Extract the (X, Y) coordinate from the center of the cell holding the provided text.  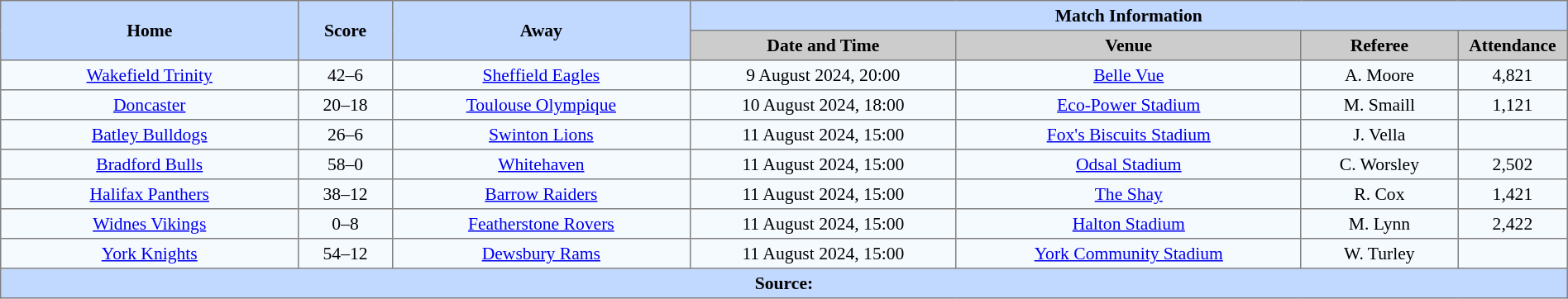
Barrow Raiders (541, 194)
C. Worsley (1379, 164)
Source: (784, 283)
Date and Time (823, 45)
1,121 (1513, 105)
York Knights (150, 254)
26–6 (346, 135)
58–0 (346, 164)
2,422 (1513, 224)
J. Vella (1379, 135)
9 August 2024, 20:00 (823, 75)
Whitehaven (541, 164)
Batley Bulldogs (150, 135)
Dewsbury Rams (541, 254)
York Community Stadium (1128, 254)
Sheffield Eagles (541, 75)
Bradford Bulls (150, 164)
The Shay (1128, 194)
2,502 (1513, 164)
Attendance (1513, 45)
54–12 (346, 254)
Wakefield Trinity (150, 75)
A. Moore (1379, 75)
Swinton Lions (541, 135)
Eco-Power Stadium (1128, 105)
Away (541, 31)
Belle Vue (1128, 75)
Home (150, 31)
Doncaster (150, 105)
Widnes Vikings (150, 224)
Score (346, 31)
10 August 2024, 18:00 (823, 105)
Fox's Biscuits Stadium (1128, 135)
Featherstone Rovers (541, 224)
4,821 (1513, 75)
Halton Stadium (1128, 224)
20–18 (346, 105)
M. Smaill (1379, 105)
42–6 (346, 75)
Toulouse Olympique (541, 105)
Venue (1128, 45)
M. Lynn (1379, 224)
1,421 (1513, 194)
38–12 (346, 194)
Halifax Panthers (150, 194)
0–8 (346, 224)
Match Information (1128, 16)
W. Turley (1379, 254)
Odsal Stadium (1128, 164)
Referee (1379, 45)
R. Cox (1379, 194)
